Identify which cell holds the provided text, then report its (x, y) central coordinate. 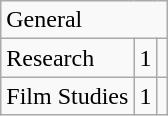
Research (68, 58)
General (84, 20)
Film Studies (68, 96)
